From the cell containing the given text, extract its center point as (X, Y) coordinate. 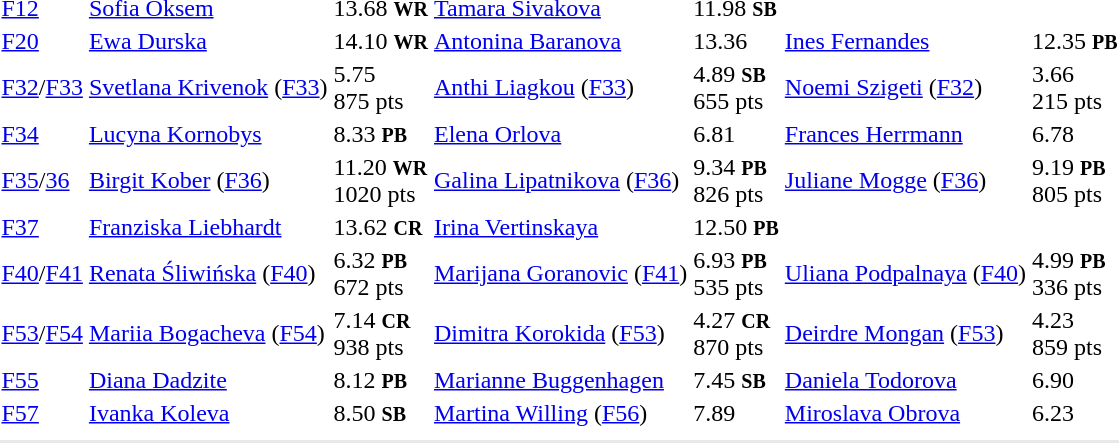
F35/36 (42, 180)
8.12 PB (380, 380)
F57 (42, 413)
Anthi Liagkou (F33) (560, 88)
6.81 (736, 134)
13.62 CR (380, 227)
Galina Lipatnikova (F36) (560, 180)
7.45 SB (736, 380)
14.10 WR (380, 41)
Frances Herrmann (905, 134)
Ines Fernandes (905, 41)
Ewa Durska (208, 41)
Daniela Todorova (905, 380)
Martina Willing (F56) (560, 413)
13.36 (736, 41)
6.93 PB535 pts (736, 274)
8.33 PB (380, 134)
8.50 SB (380, 413)
Antonina Baranova (560, 41)
11.20 WR1020 pts (380, 180)
6.32 PB672 pts (380, 274)
Elena Orlova (560, 134)
Franziska Liebhardt (208, 227)
Birgit Kober (F36) (208, 180)
F34 (42, 134)
Dimitra Korokida (F53) (560, 334)
Marijana Goranovic (F41) (560, 274)
F32/F33 (42, 88)
Noemi Szigeti (F32) (905, 88)
Renata Śliwińska (F40) (208, 274)
F20 (42, 41)
4.27 CR870 pts (736, 334)
Miroslava Obrova (905, 413)
F37 (42, 227)
4.89 SB655 pts (736, 88)
Irina Vertinskaya (560, 227)
F55 (42, 380)
5.75875 pts (380, 88)
F40/F41 (42, 274)
Mariia Bogacheva (F54) (208, 334)
F53/F54 (42, 334)
Uliana Podpalnaya (F40) (905, 274)
Diana Dadzite (208, 380)
Lucyna Kornobys (208, 134)
7.89 (736, 413)
Deirdre Mongan (F53) (905, 334)
7.14 CR938 pts (380, 334)
Marianne Buggenhagen (560, 380)
12.50 PB (736, 227)
9.34 PB826 pts (736, 180)
Ivanka Koleva (208, 413)
Juliane Mogge (F36) (905, 180)
Svetlana Krivenok (F33) (208, 88)
